Output the [X, Y] coordinate of the center of the cell containing the given text.  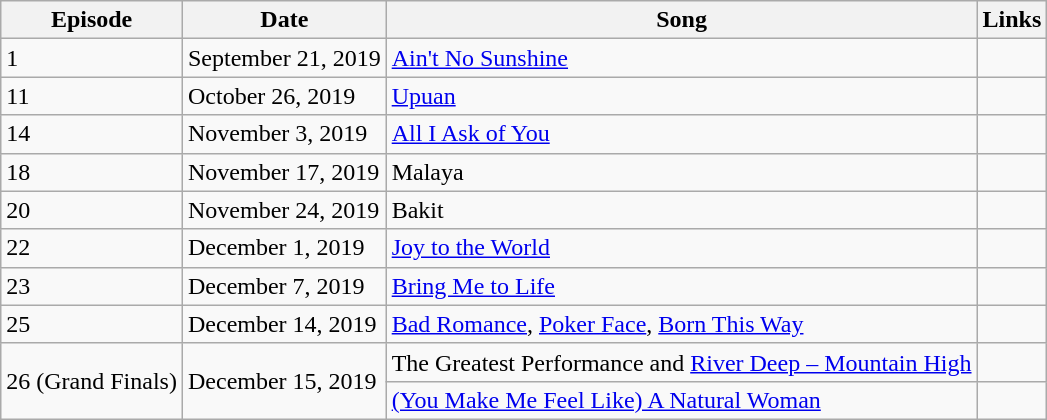
Links [1012, 20]
20 [92, 210]
22 [92, 248]
Joy to the World [682, 248]
December 7, 2019 [284, 286]
Episode [92, 20]
December 14, 2019 [284, 324]
14 [92, 134]
Bring Me to Life [682, 286]
November 3, 2019 [284, 134]
November 17, 2019 [284, 172]
Bad Romance, Poker Face, Born This Way [682, 324]
1 [92, 58]
23 [92, 286]
October 26, 2019 [284, 96]
November 24, 2019 [284, 210]
Upuan [682, 96]
December 1, 2019 [284, 248]
25 [92, 324]
26 (Grand Finals) [92, 381]
18 [92, 172]
(You Make Me Feel Like) A Natural Woman [682, 400]
Malaya [682, 172]
11 [92, 96]
Song [682, 20]
All I Ask of You [682, 134]
The Greatest Performance and River Deep – Mountain High [682, 362]
Bakit [682, 210]
December 15, 2019 [284, 381]
Ain't No Sunshine [682, 58]
September 21, 2019 [284, 58]
Date [284, 20]
